Pinpoint the cell where the given text exists, returning its [X, Y] midpoint coordinate. 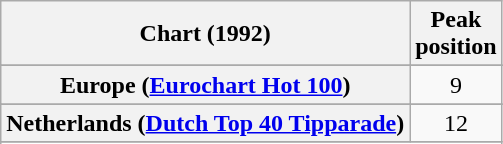
Peakposition [456, 34]
Chart (1992) [206, 34]
9 [456, 85]
Europe (Eurochart Hot 100) [206, 85]
12 [456, 123]
Netherlands (Dutch Top 40 Tipparade) [206, 123]
